For the text-containing cell, return its midpoint in (X, Y) coordinate format. 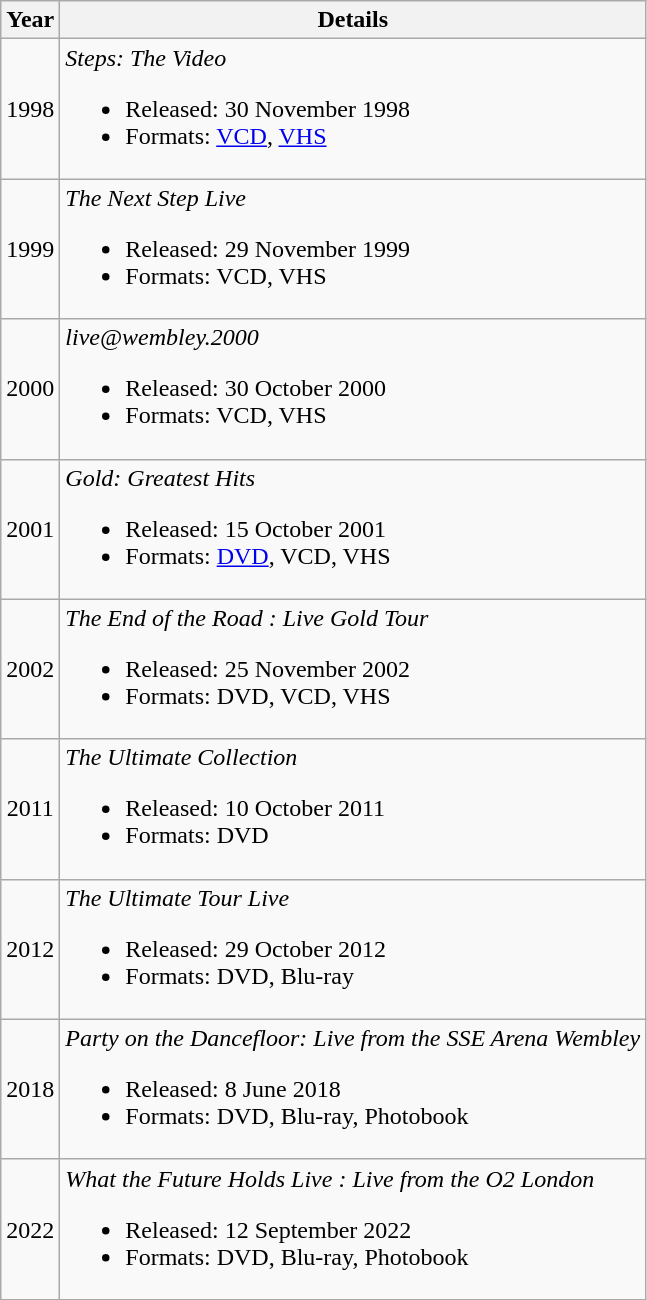
The Ultimate Tour LiveReleased: 29 October 2012Formats: DVD, Blu-ray (353, 949)
2000 (30, 389)
1998 (30, 109)
live@wembley.2000Released: 30 October 2000Formats: VCD, VHS (353, 389)
2011 (30, 809)
The End of the Road : Live Gold TourReleased: 25 November 2002Formats: DVD, VCD, VHS (353, 669)
2002 (30, 669)
2022 (30, 1229)
What the Future Holds Live : Live from the O2 LondonReleased: 12 September 2022Formats: DVD, Blu-ray, Photobook (353, 1229)
2001 (30, 529)
1999 (30, 249)
2012 (30, 949)
Year (30, 20)
Details (353, 20)
2018 (30, 1089)
Gold: Greatest HitsReleased: 15 October 2001Formats: DVD, VCD, VHS (353, 529)
Steps: The VideoReleased: 30 November 1998Formats: VCD, VHS (353, 109)
Party on the Dancefloor: Live from the SSE Arena WembleyReleased: 8 June 2018Formats: DVD, Blu-ray, Photobook (353, 1089)
The Next Step LiveReleased: 29 November 1999Formats: VCD, VHS (353, 249)
The Ultimate CollectionReleased: 10 October 2011Formats: DVD (353, 809)
